Search for the cell housing the specified text and yield its [x, y] center coordinate. 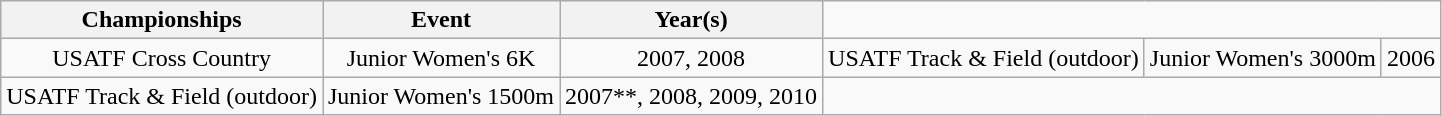
USATF Cross Country [162, 58]
Year(s) [692, 20]
Championships [162, 20]
2007**, 2008, 2009, 2010 [692, 96]
Junior Women's 1500m [440, 96]
2006 [1410, 58]
Event [440, 20]
Junior Women's 6K [440, 58]
2007, 2008 [692, 58]
Junior Women's 3000m [1262, 58]
